Extract the (X, Y) coordinate from the center of the cell holding the provided text.  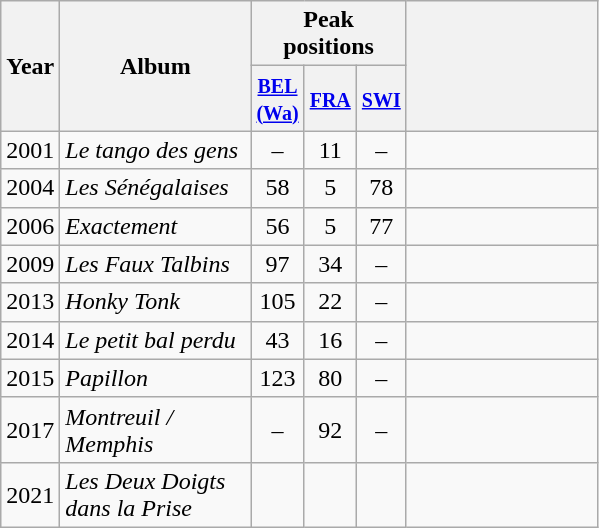
Album (156, 66)
2015 (30, 378)
56 (278, 226)
2006 (30, 226)
58 (278, 188)
Papillon (156, 378)
105 (278, 302)
2017 (30, 430)
Year (30, 66)
BEL (Wa) (278, 98)
Les Deux Doigts dans la Prise (156, 494)
80 (330, 378)
Peak positions (328, 34)
2001 (30, 150)
2021 (30, 494)
FRA (330, 98)
78 (381, 188)
Les Sénégalaises (156, 188)
77 (381, 226)
Honky Tonk (156, 302)
Montreuil / Memphis (156, 430)
Le petit bal perdu (156, 340)
97 (278, 264)
22 (330, 302)
Exactement (156, 226)
34 (330, 264)
2004 (30, 188)
Le tango des gens (156, 150)
2009 (30, 264)
Les Faux Talbins (156, 264)
123 (278, 378)
SWI (381, 98)
92 (330, 430)
16 (330, 340)
43 (278, 340)
2014 (30, 340)
11 (330, 150)
2013 (30, 302)
